Determine the (X, Y) coordinate at the center of the cell enclosing the given text.  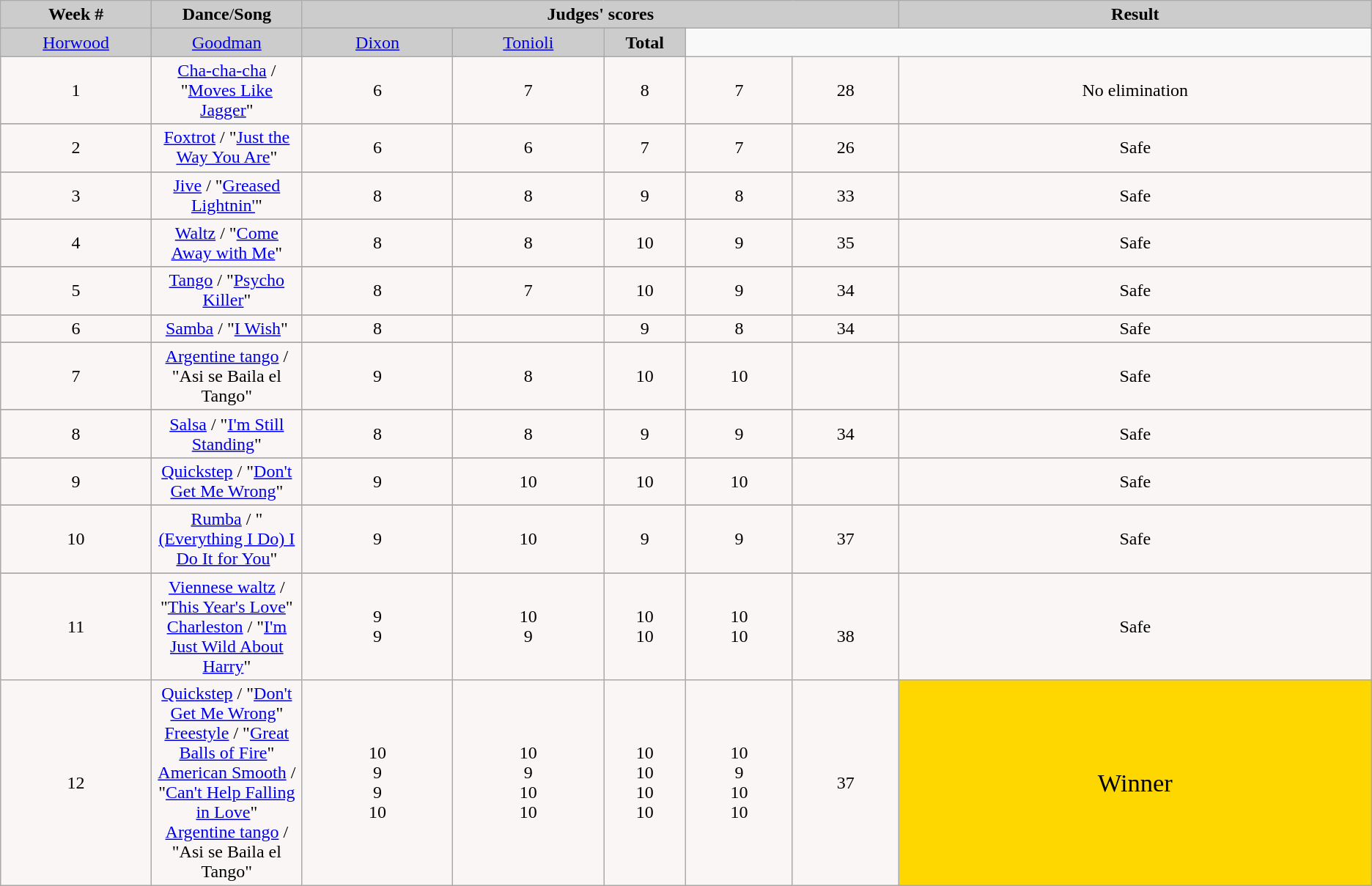
Salsa / "I'm Still Standing" (226, 434)
10101010 (645, 783)
Rumba / "(Everything I Do) I Do It for You" (226, 539)
Result (1135, 15)
99 (377, 627)
Tonioli (528, 43)
5 (76, 290)
109910 (377, 783)
No elimination (1135, 90)
26 (846, 148)
Winner (1135, 783)
12 (76, 783)
Viennese waltz / "This Year's Love"Charleston / "I'm Just Wild About Harry" (226, 627)
Dixon (377, 43)
11 (76, 627)
2 (76, 148)
3 (76, 195)
Judges' scores (600, 15)
109 (528, 627)
Argentine tango / "Asi se Baila el Tango" (226, 376)
Tango / "Psycho Killer" (226, 290)
28 (846, 90)
38 (846, 627)
Dance/Song (226, 15)
Waltz / "Come Away with Me" (226, 243)
Jive / "Greased Lightnin'" (226, 195)
Foxtrot / "Just the Way You Are" (226, 148)
1 (76, 90)
Goodman (226, 43)
4 (76, 243)
33 (846, 195)
Quickstep / "Don't Get Me Wrong" (226, 481)
Week # (76, 15)
35 (846, 243)
Horwood (76, 43)
Total (645, 43)
Cha-cha-cha / "Moves Like Jagger" (226, 90)
Samba / "I Wish" (226, 328)
